Locate the cell with the specified text and output its [x, y] center coordinate. 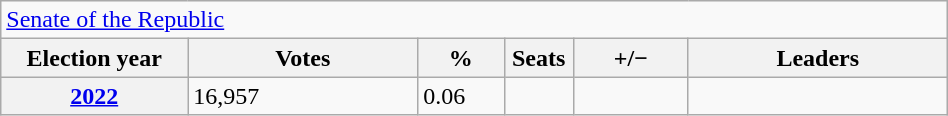
Election year [94, 58]
% [461, 58]
Senate of the Republic [474, 20]
16,957 [303, 96]
2022 [94, 96]
Seats [538, 58]
+/− [630, 58]
Leaders [818, 58]
0.06 [461, 96]
Votes [303, 58]
